Extract the (x, y) coordinate from the center of the cell holding the provided text.  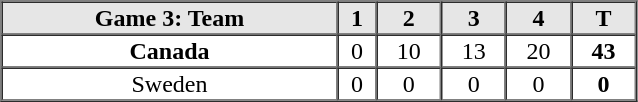
10 (408, 50)
1 (356, 18)
20 (538, 50)
Game 3: Team (170, 18)
3 (474, 18)
43 (604, 50)
Sweden (170, 84)
13 (474, 50)
4 (538, 18)
T (604, 18)
2 (408, 18)
Canada (170, 50)
